Extract the (x, y) coordinate from the center of the cell holding the provided text.  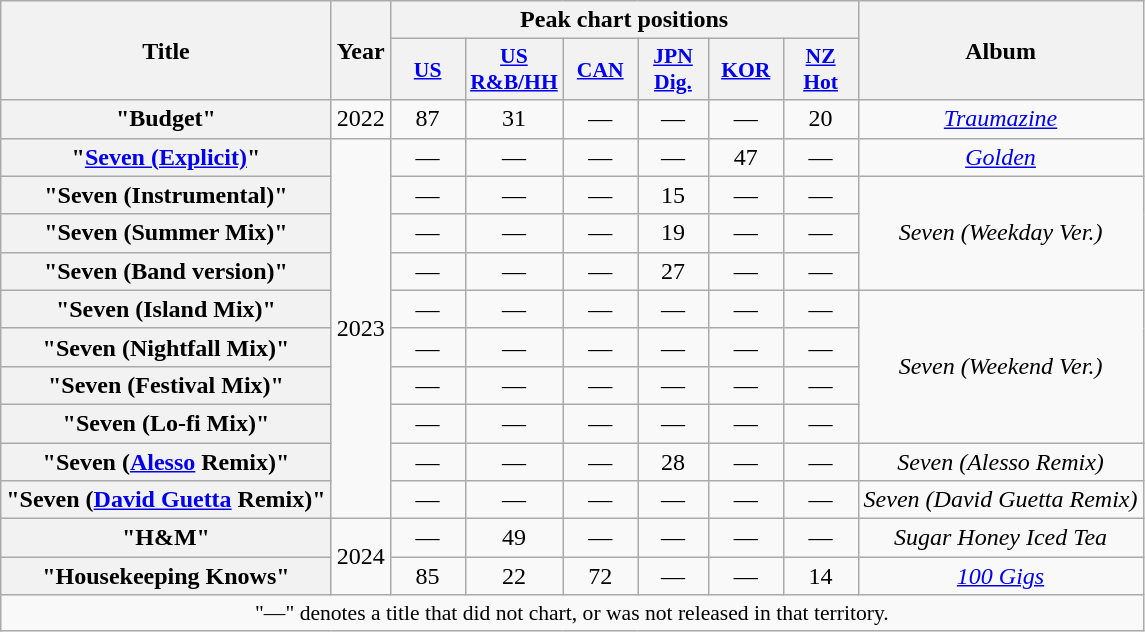
"Seven (Lo-fi Mix)" (166, 423)
2022 (360, 119)
Traumazine (1000, 119)
USR&B/HH (514, 70)
2024 (360, 557)
"—" denotes a title that did not chart, or was not released in that territory. (572, 613)
NZHot (820, 70)
49 (514, 538)
28 (674, 461)
15 (674, 195)
Album (1000, 50)
"Budget" (166, 119)
CAN (600, 70)
"Seven (Band version)" (166, 271)
"Seven (Alesso Remix)" (166, 461)
Seven (David Guetta Remix) (1000, 500)
87 (428, 119)
"Seven (Summer Mix)" (166, 233)
"Seven (Island Mix)" (166, 309)
19 (674, 233)
31 (514, 119)
"Seven (Festival Mix)" (166, 385)
85 (428, 576)
"Seven (Instrumental)" (166, 195)
US (428, 70)
Sugar Honey Iced Tea (1000, 538)
JPNDig. (674, 70)
Title (166, 50)
72 (600, 576)
KOR (746, 70)
Golden (1000, 157)
14 (820, 576)
"Seven (Explicit)" (166, 157)
Seven (Alesso Remix) (1000, 461)
"Housekeeping Knows" (166, 576)
"Seven (Nightfall Mix)" (166, 347)
2023 (360, 328)
100 Gigs (1000, 576)
20 (820, 119)
"H&M" (166, 538)
Seven (Weekday Ver.) (1000, 233)
27 (674, 271)
47 (746, 157)
Peak chart positions (624, 20)
"Seven (David Guetta Remix)" (166, 500)
22 (514, 576)
Year (360, 50)
Seven (Weekend Ver.) (1000, 366)
